Capture the cell that displays the provided text and extract its (X, Y) central coordinate. 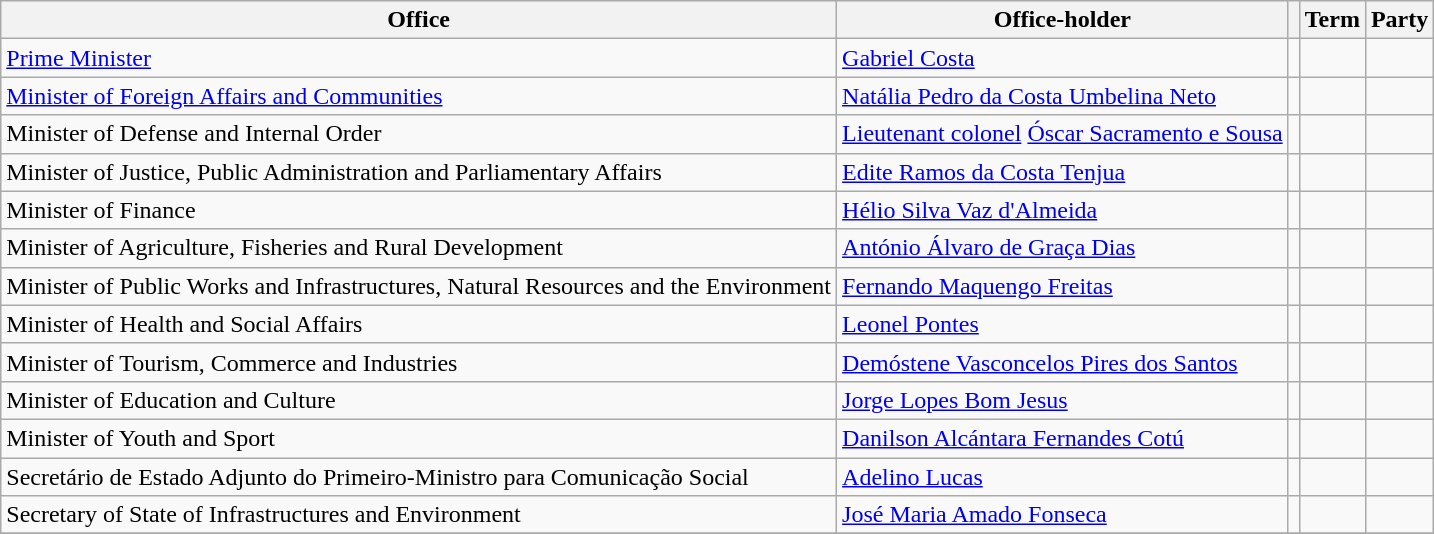
Prime Minister (419, 58)
Jorge Lopes Bom Jesus (1063, 400)
Lieutenant colonel Óscar Sacramento e Sousa (1063, 134)
Minister of Agriculture, Fisheries and Rural Development (419, 248)
António Álvaro de Graça Dias (1063, 248)
Leonel Pontes (1063, 324)
Minister of Youth and Sport (419, 438)
Secretary of State of Infrastructures and Environment (419, 515)
Minister of Defense and Internal Order (419, 134)
Minister of Public Works and Infrastructures, Natural Resources and the Environment (419, 286)
Hélio Silva Vaz d'Almeida (1063, 210)
Office-holder (1063, 20)
Minister of Foreign Affairs and Communities (419, 96)
Edite Ramos da Costa Tenjua (1063, 172)
Minister of Tourism, Commerce and Industries (419, 362)
Office (419, 20)
Danilson Alcántara Fernandes Cotú (1063, 438)
Gabriel Costa (1063, 58)
Natália Pedro da Costa Umbelina Neto (1063, 96)
Fernando Maquengo Freitas (1063, 286)
Adelino Lucas (1063, 477)
Minister of Health and Social Affairs (419, 324)
Party (1399, 20)
Demóstene Vasconcelos Pires dos Santos (1063, 362)
Secretário de Estado Adjunto do Primeiro-Ministro para Comunicação Social (419, 477)
Minister of Finance (419, 210)
Minister of Education and Culture (419, 400)
Minister of Justice, Public Administration and Parliamentary Affairs (419, 172)
Term (1332, 20)
José Maria Amado Fonseca (1063, 515)
